Pinpoint the cell where the given text exists, returning its [x, y] midpoint coordinate. 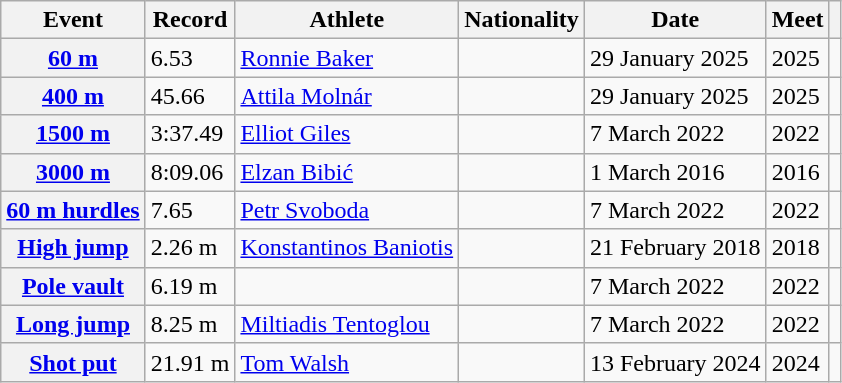
7.65 [190, 210]
13 February 2024 [675, 362]
21 February 2018 [675, 248]
2018 [798, 248]
3000 m [73, 172]
Ronnie Baker [347, 58]
8.25 m [190, 324]
2016 [798, 172]
2.26 m [190, 248]
Petr Svoboda [347, 210]
Meet [798, 20]
Tom Walsh [347, 362]
60 m hurdles [73, 210]
Long jump [73, 324]
400 m [73, 96]
Event [73, 20]
Attila Molnár [347, 96]
1500 m [73, 134]
High jump [73, 248]
Elzan Bibić [347, 172]
Date [675, 20]
Konstantinos Baniotis [347, 248]
6.19 m [190, 286]
3:37.49 [190, 134]
Athlete [347, 20]
Shot put [73, 362]
Pole vault [73, 286]
2024 [798, 362]
45.66 [190, 96]
Elliot Giles [347, 134]
8:09.06 [190, 172]
Miltiadis Tentoglou [347, 324]
1 March 2016 [675, 172]
21.91 m [190, 362]
Nationality [522, 20]
6.53 [190, 58]
60 m [73, 58]
Record [190, 20]
